Extract the [x, y] coordinate from the center of the cell holding the provided text.  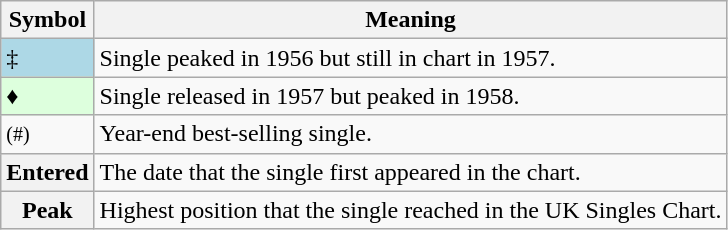
Peak [48, 210]
Single peaked in 1956 but still in chart in 1957. [410, 58]
♦ [48, 96]
(#) [48, 134]
Year-end best-selling single. [410, 134]
Symbol [48, 20]
The date that the single first appeared in the chart. [410, 172]
Meaning [410, 20]
‡ [48, 58]
Entered [48, 172]
Highest position that the single reached in the UK Singles Chart. [410, 210]
Single released in 1957 but peaked in 1958. [410, 96]
